Determine the [x, y] coordinate at the center of the cell enclosing the given text.  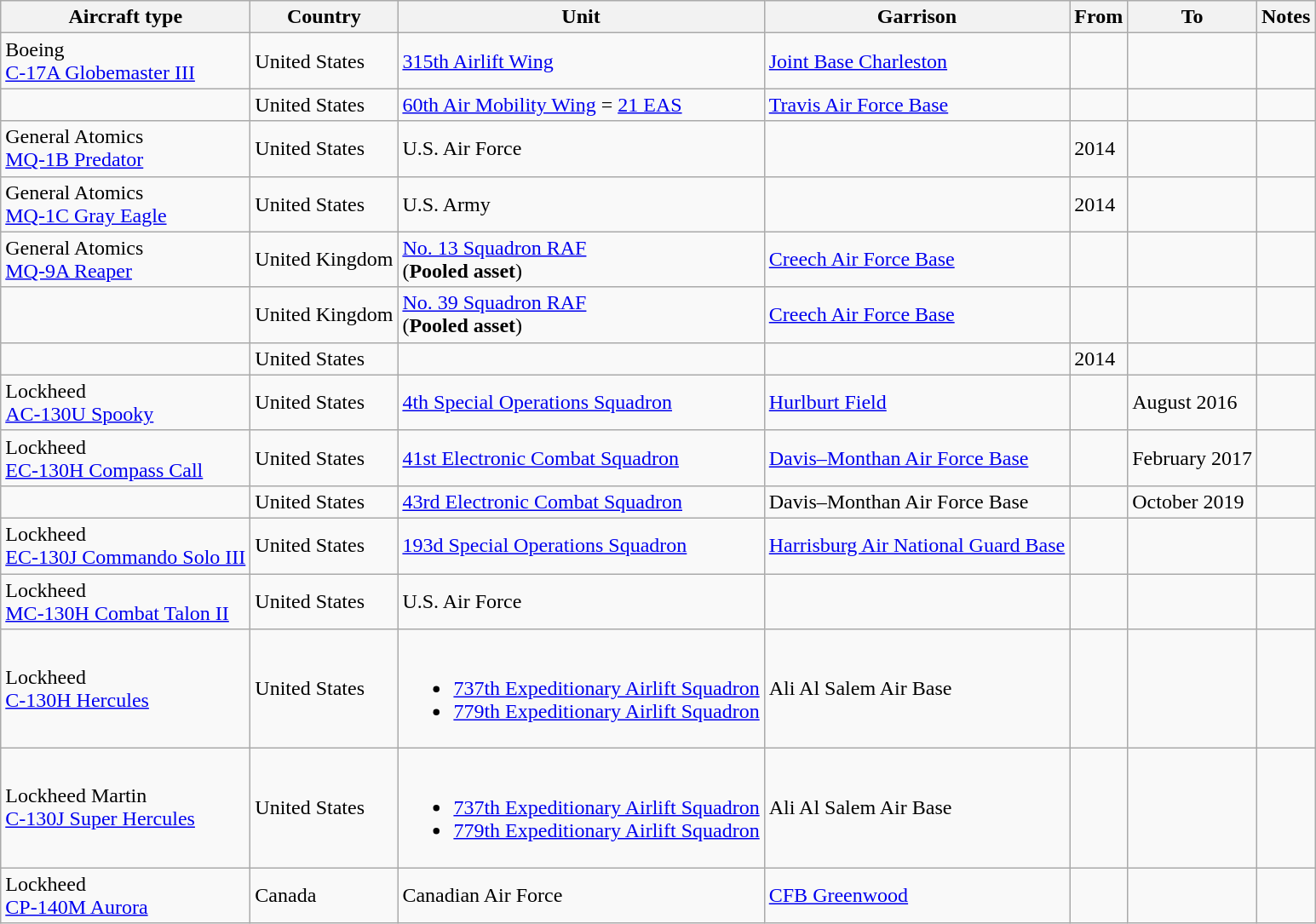
LockheedMC-130H Combat Talon II [126, 601]
From [1099, 17]
BoeingC-17A Globemaster III [126, 61]
U.S. Army [581, 204]
Notes [1285, 17]
General AtomicsMQ-9A Reaper [126, 259]
Aircraft type [126, 17]
Hurlburt Field [917, 402]
41st Electronic Combat Squadron [581, 458]
Harrisburg Air National Guard Base [917, 545]
February 2017 [1192, 458]
LockheedAC-130U Spooky [126, 402]
Lockheed MartinC-130J Super Hercules [126, 808]
Garrison [917, 17]
LockheedC-130H Hercules [126, 689]
General AtomicsMQ-1B Predator [126, 148]
October 2019 [1192, 502]
LockheedEC-130J Commando Solo III [126, 545]
August 2016 [1192, 402]
LockheedEC-130H Compass Call [126, 458]
60th Air Mobility Wing = 21 EAS [581, 105]
No. 13 Squadron RAF(Pooled asset) [581, 259]
Travis Air Force Base [917, 105]
Joint Base Charleston [917, 61]
LockheedCP-140M Aurora [126, 896]
Country [324, 17]
Unit [581, 17]
Canadian Air Force [581, 896]
No. 39 Squadron RAF(Pooled asset) [581, 315]
43rd Electronic Combat Squadron [581, 502]
193d Special Operations Squadron [581, 545]
315th Airlift Wing [581, 61]
To [1192, 17]
General AtomicsMQ-1C Gray Eagle [126, 204]
CFB Greenwood [917, 896]
Canada [324, 896]
4th Special Operations Squadron [581, 402]
